Output the [x, y] coordinate of the center of the cell containing the given text.  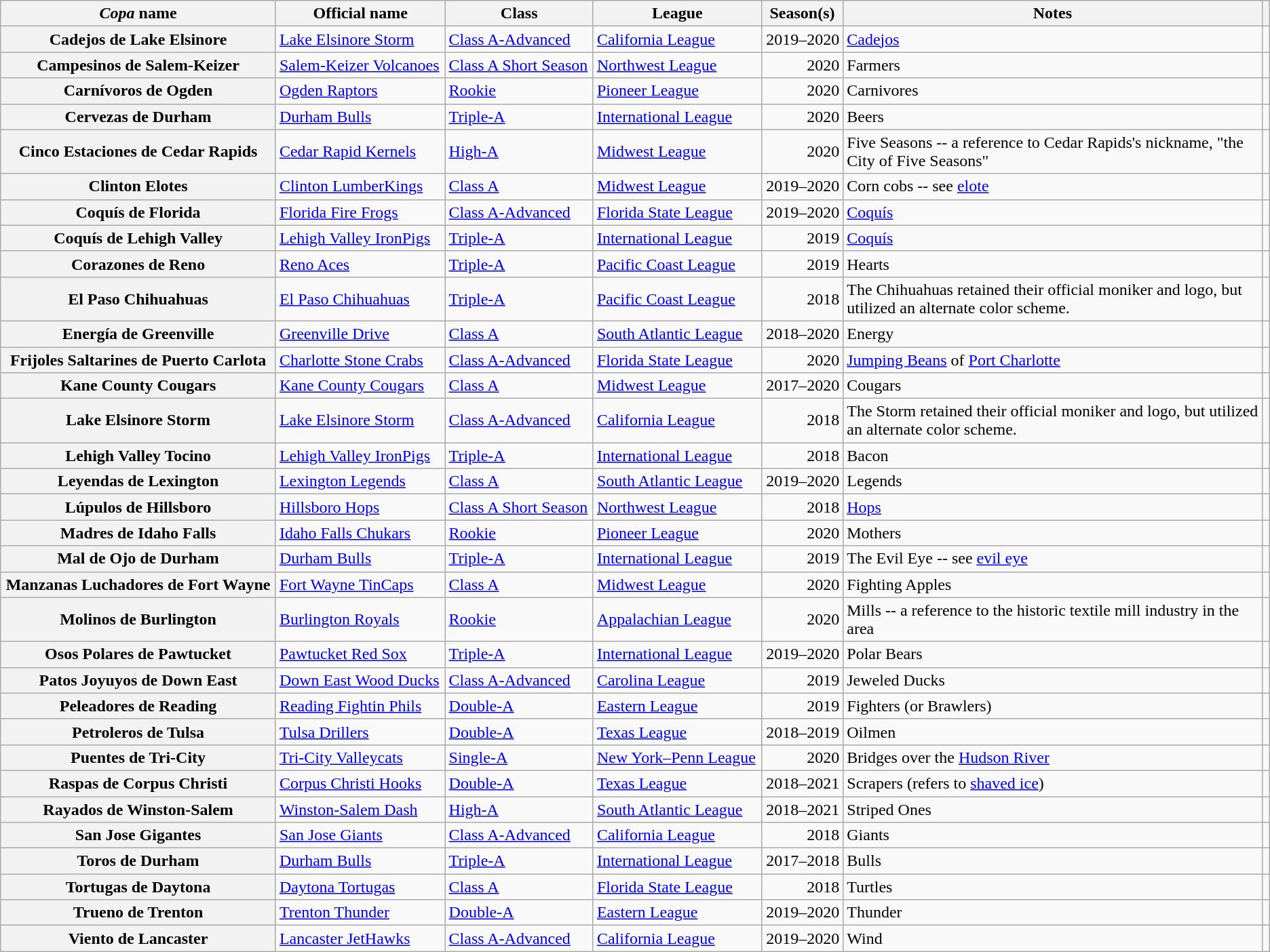
Salem-Keizer Volcanoes [360, 65]
Viento de Lancaster [138, 938]
Raspas de Corpus Christi [138, 783]
Madres de Idaho Falls [138, 533]
Polar Bears [1053, 654]
Mal de Ojo de Durham [138, 559]
Clinton Elotes [138, 186]
Coquís de Lehigh Valley [138, 238]
Burlington Royals [360, 620]
Jumping Beans of Port Charlotte [1053, 360]
New York–Penn League [677, 757]
Hearts [1053, 264]
Single-A [519, 757]
Lúpulos de Hillsboro [138, 507]
Jeweled Ducks [1053, 680]
Energía de Greenville [138, 334]
Bridges over the Hudson River [1053, 757]
Copa name [138, 14]
Notes [1053, 14]
Greenville Drive [360, 334]
Carnívoros de Ogden [138, 91]
San Jose Giants [360, 835]
Cedar Rapid Kernels [360, 152]
Hillsboro Hops [360, 507]
Molinos de Burlington [138, 620]
San Jose Gigantes [138, 835]
Bacon [1053, 456]
Striped Ones [1053, 809]
Reno Aces [360, 264]
Corn cobs -- see elote [1053, 186]
Cougars [1053, 386]
Scrapers (refers to shaved ice) [1053, 783]
Idaho Falls Chukars [360, 533]
Frijoles Saltarines de Puerto Carlota [138, 360]
Fighters (or Brawlers) [1053, 706]
Energy [1053, 334]
Winston-Salem Dash [360, 809]
Cadejos [1053, 39]
Lancaster JetHawks [360, 938]
Corazones de Reno [138, 264]
Bulls [1053, 861]
Wind [1053, 938]
Fighting Apples [1053, 584]
Tri-City Valleycats [360, 757]
Patos Joyuyos de Down East [138, 680]
Carolina League [677, 680]
Turtles [1053, 887]
Legends [1053, 481]
Toros de Durham [138, 861]
Peleadores de Reading [138, 706]
Cadejos de Lake Elsinore [138, 39]
2018–2019 [802, 732]
Reading Fightin Phils [360, 706]
Fort Wayne TinCaps [360, 584]
Beers [1053, 117]
2017–2018 [802, 861]
Manzanas Luchadores de Fort Wayne [138, 584]
Coquís de Florida [138, 212]
The Evil Eye -- see evil eye [1053, 559]
Class [519, 14]
Mothers [1053, 533]
Rayados de Winston-Salem [138, 809]
Season(s) [802, 14]
Osos Polares de Pawtucket [138, 654]
Hops [1053, 507]
Official name [360, 14]
Corpus Christi Hooks [360, 783]
Florida Fire Frogs [360, 212]
Thunder [1053, 913]
Tortugas de Daytona [138, 887]
Cervezas de Durham [138, 117]
Down East Wood Ducks [360, 680]
The Storm retained their official moniker and logo, but utilized an alternate color scheme. [1053, 420]
Leyendas de Lexington [138, 481]
Giants [1053, 835]
League [677, 14]
Clinton LumberKings [360, 186]
Pawtucket Red Sox [360, 654]
Tulsa Drillers [360, 732]
Petroleros de Tulsa [138, 732]
Carnivores [1053, 91]
2018–2020 [802, 334]
Trueno de Trenton [138, 913]
Ogden Raptors [360, 91]
Mills -- a reference to the historic textile mill industry in the area [1053, 620]
Cinco Estaciones de Cedar Rapids [138, 152]
2017–2020 [802, 386]
Puentes de Tri-City [138, 757]
Five Seasons -- a reference to Cedar Rapids's nickname, "the City of Five Seasons" [1053, 152]
Trenton Thunder [360, 913]
Charlotte Stone Crabs [360, 360]
Campesinos de Salem-Keizer [138, 65]
Oilmen [1053, 732]
Appalachian League [677, 620]
The Chihuahuas retained their official moniker and logo, but utilized an alternate color scheme. [1053, 298]
Lehigh Valley Tocino [138, 456]
Daytona Tortugas [360, 887]
Farmers [1053, 65]
Lexington Legends [360, 481]
